Return the [x, y] coordinate for the center point of the cell that contains the specified text.  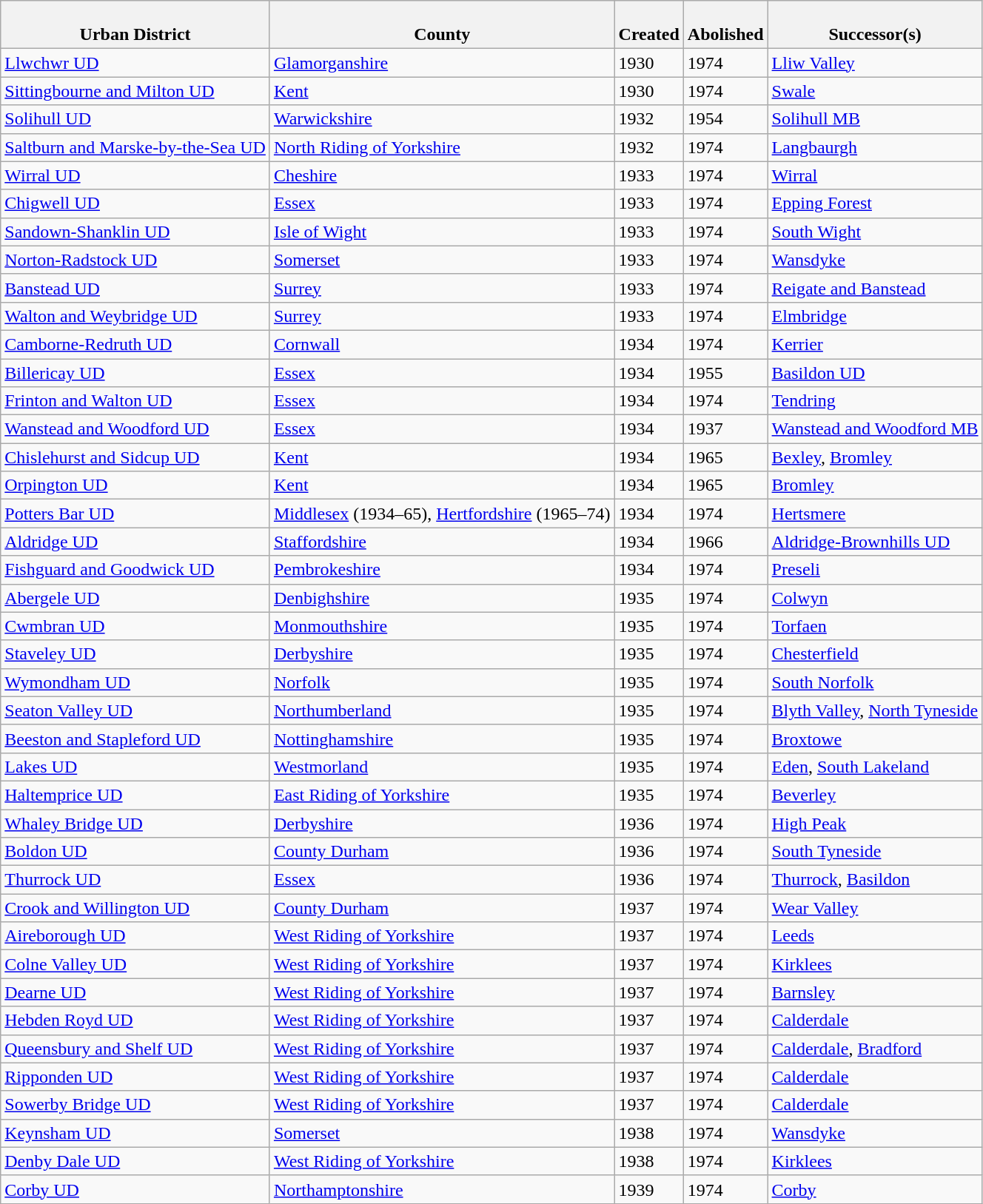
Tendring [875, 401]
Denbighshire [442, 598]
1955 [725, 372]
Beverley [875, 795]
Potters Bar UD [135, 514]
South Wight [875, 232]
Wanstead and Woodford MB [875, 429]
Norton-Radstock UD [135, 260]
Epping Forest [875, 204]
Boldon UD [135, 852]
Middlesex (1934–65), Hertfordshire (1965–74) [442, 514]
Keynsham UD [135, 1133]
Dearne UD [135, 992]
Leeds [875, 936]
Walton and Weybridge UD [135, 316]
Hebden Royd UD [135, 1020]
Aldridge UD [135, 542]
Lakes UD [135, 767]
Blyth Valley, North Tyneside [875, 710]
Cwmbran UD [135, 626]
East Riding of Yorkshire [442, 795]
Camborne-Redruth UD [135, 344]
Eden, South Lakeland [875, 767]
Cornwall [442, 344]
Reigate and Banstead [875, 288]
Chislehurst and Sidcup UD [135, 457]
Fishguard and Goodwick UD [135, 570]
Isle of Wight [442, 232]
Westmorland [442, 767]
Wymondham UD [135, 682]
Northumberland [442, 710]
Staffordshire [442, 542]
Chigwell UD [135, 204]
Preseli [875, 570]
Seaton Valley UD [135, 710]
Swale [875, 91]
Thurrock UD [135, 880]
Warwickshire [442, 119]
Torfaen [875, 626]
Aldridge-Brownhills UD [875, 542]
Successor(s) [875, 25]
Cheshire [442, 175]
North Riding of Yorkshire [442, 147]
Llwchwr UD [135, 63]
Sittingbourne and Milton UD [135, 91]
Barnsley [875, 992]
Basildon UD [875, 372]
Wirral UD [135, 175]
Staveley UD [135, 654]
Billericay UD [135, 372]
Monmouthshire [442, 626]
Northamptonshire [442, 1189]
Colwyn [875, 598]
Bexley, Bromley [875, 457]
Urban District [135, 25]
Bromley [875, 485]
High Peak [875, 824]
Abolished [725, 25]
South Norfolk [875, 682]
Solihull UD [135, 119]
Hertsmere [875, 514]
Frinton and Walton UD [135, 401]
Beeston and Stapleford UD [135, 739]
Denby Dale UD [135, 1161]
Kerrier [875, 344]
Orpington UD [135, 485]
Chesterfield [875, 654]
Aireborough UD [135, 936]
1939 [648, 1189]
Corby [875, 1189]
Nottinghamshire [442, 739]
Haltemprice UD [135, 795]
Ripponden UD [135, 1077]
Lliw Valley [875, 63]
Broxtowe [875, 739]
South Tyneside [875, 852]
Whaley Bridge UD [135, 824]
Wanstead and Woodford UD [135, 429]
Queensbury and Shelf UD [135, 1049]
1966 [725, 542]
Wear Valley [875, 908]
Glamorganshire [442, 63]
Pembrokeshire [442, 570]
Sowerby Bridge UD [135, 1105]
Corby UD [135, 1189]
Created [648, 25]
Crook and Willington UD [135, 908]
County [442, 25]
Saltburn and Marske-by-the-Sea UD [135, 147]
Colne Valley UD [135, 964]
Abergele UD [135, 598]
Solihull MB [875, 119]
Elmbridge [875, 316]
Norfolk [442, 682]
Thurrock, Basildon [875, 880]
Calderdale, Bradford [875, 1049]
1954 [725, 119]
Banstead UD [135, 288]
Sandown-Shanklin UD [135, 232]
Wirral [875, 175]
Langbaurgh [875, 147]
